Determine the (X, Y) coordinate at the center of the cell enclosing the given text.  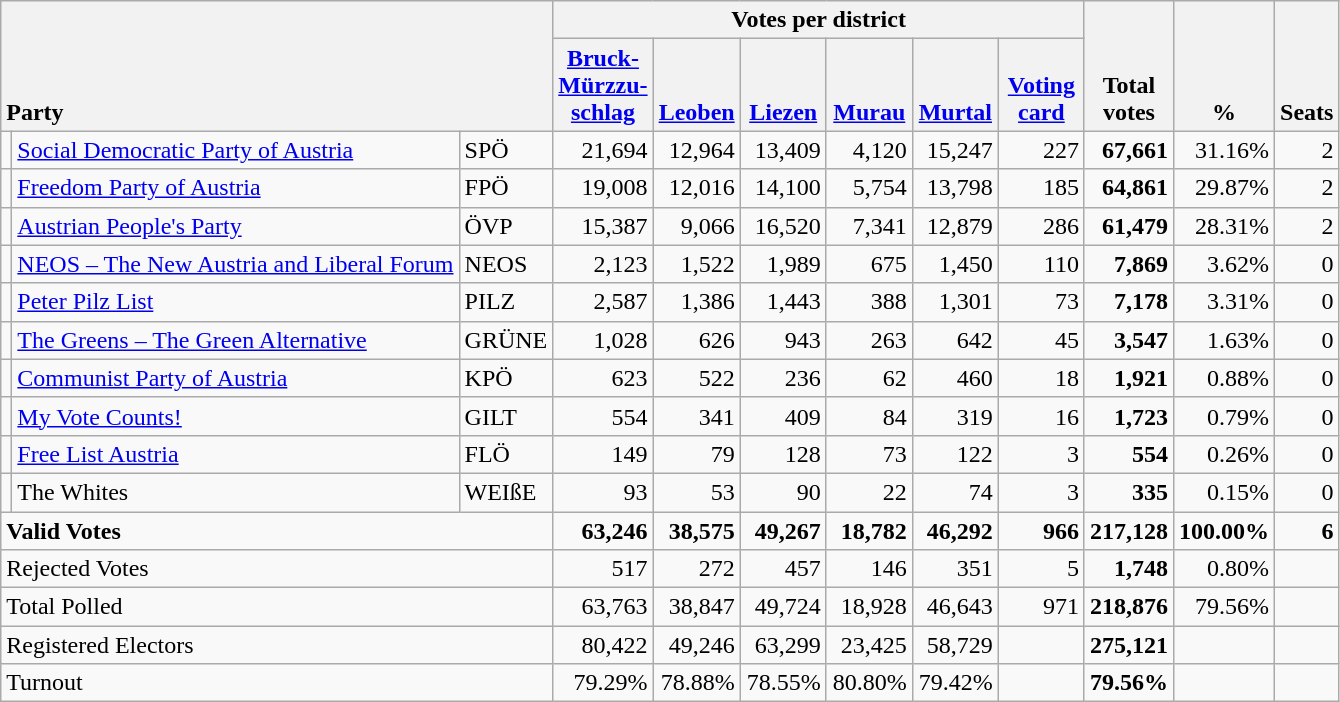
943 (783, 340)
388 (869, 302)
22 (869, 492)
79.42% (955, 683)
SPÖ (506, 150)
275,121 (1128, 645)
64,861 (1128, 188)
49,267 (783, 531)
Totalvotes (1128, 66)
Turnout (277, 683)
GRÜNE (506, 340)
61,479 (1128, 226)
15,247 (955, 150)
23,425 (869, 645)
% (1224, 66)
28.31% (1224, 226)
263 (869, 340)
Social Democratic Party of Austria (236, 150)
80.80% (869, 683)
0.79% (1224, 416)
0.26% (1224, 454)
623 (603, 378)
13,798 (955, 188)
58,729 (955, 645)
WEIßE (506, 492)
14,100 (783, 188)
0.80% (1224, 569)
49,246 (696, 645)
78.88% (696, 683)
Bruck-Mürzzu-schlag (603, 85)
4,120 (869, 150)
642 (955, 340)
Murtal (955, 85)
FLÖ (506, 454)
18 (1041, 378)
1,301 (955, 302)
966 (1041, 531)
67,661 (1128, 150)
62 (869, 378)
5,754 (869, 188)
38,847 (696, 607)
460 (955, 378)
409 (783, 416)
Leoben (696, 85)
1,522 (696, 264)
Votes per district (819, 20)
49,724 (783, 607)
FPÖ (506, 188)
7,178 (1128, 302)
46,643 (955, 607)
185 (1041, 188)
9,066 (696, 226)
218,876 (1128, 607)
341 (696, 416)
16,520 (783, 226)
63,763 (603, 607)
63,246 (603, 531)
3.62% (1224, 264)
KPÖ (506, 378)
29.87% (1224, 188)
79.29% (603, 683)
GILT (506, 416)
522 (696, 378)
Peter Pilz List (236, 302)
84 (869, 416)
517 (603, 569)
5 (1041, 569)
286 (1041, 226)
457 (783, 569)
7,869 (1128, 264)
0.15% (1224, 492)
PILZ (506, 302)
110 (1041, 264)
1,989 (783, 264)
Murau (869, 85)
Votingcard (1041, 85)
NEOS (506, 264)
My Vote Counts! (236, 416)
351 (955, 569)
The Whites (236, 492)
90 (783, 492)
100.00% (1224, 531)
272 (696, 569)
13,409 (783, 150)
21,694 (603, 150)
31.16% (1224, 150)
38,575 (696, 531)
1,386 (696, 302)
0.88% (1224, 378)
53 (696, 492)
Total Polled (277, 607)
971 (1041, 607)
1.63% (1224, 340)
63,299 (783, 645)
78.55% (783, 683)
626 (696, 340)
45 (1041, 340)
227 (1041, 150)
80,422 (603, 645)
1,450 (955, 264)
1,028 (603, 340)
16 (1041, 416)
Freedom Party of Austria (236, 188)
ÖVP (506, 226)
Valid Votes (277, 531)
NEOS – The New Austria and Liberal Forum (236, 264)
Free List Austria (236, 454)
12,016 (696, 188)
122 (955, 454)
2,123 (603, 264)
1,921 (1128, 378)
Communist Party of Austria (236, 378)
15,387 (603, 226)
The Greens – The Green Alternative (236, 340)
74 (955, 492)
46,292 (955, 531)
217,128 (1128, 531)
79 (696, 454)
146 (869, 569)
19,008 (603, 188)
Austrian People's Party (236, 226)
12,879 (955, 226)
128 (783, 454)
319 (955, 416)
3.31% (1224, 302)
Registered Electors (277, 645)
236 (783, 378)
2,587 (603, 302)
3,547 (1128, 340)
149 (603, 454)
7,341 (869, 226)
1,723 (1128, 416)
675 (869, 264)
Seats (1307, 66)
93 (603, 492)
1,748 (1128, 569)
Party (277, 66)
18,782 (869, 531)
Rejected Votes (277, 569)
Liezen (783, 85)
12,964 (696, 150)
1,443 (783, 302)
18,928 (869, 607)
6 (1307, 531)
335 (1128, 492)
